Capture the cell that displays the provided text and extract its (X, Y) central coordinate. 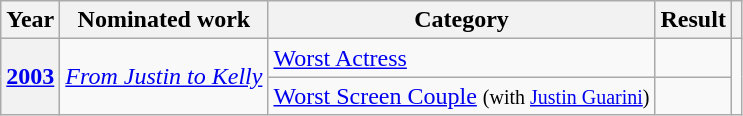
Year (30, 20)
Result (693, 20)
From Justin to Kelly (164, 77)
2003 (30, 77)
Nominated work (164, 20)
Worst Screen Couple (with Justin Guarini) (462, 96)
Worst Actress (462, 58)
Category (462, 20)
